Scan for the cell matching the given text and deliver its [X, Y] coordinate at center. 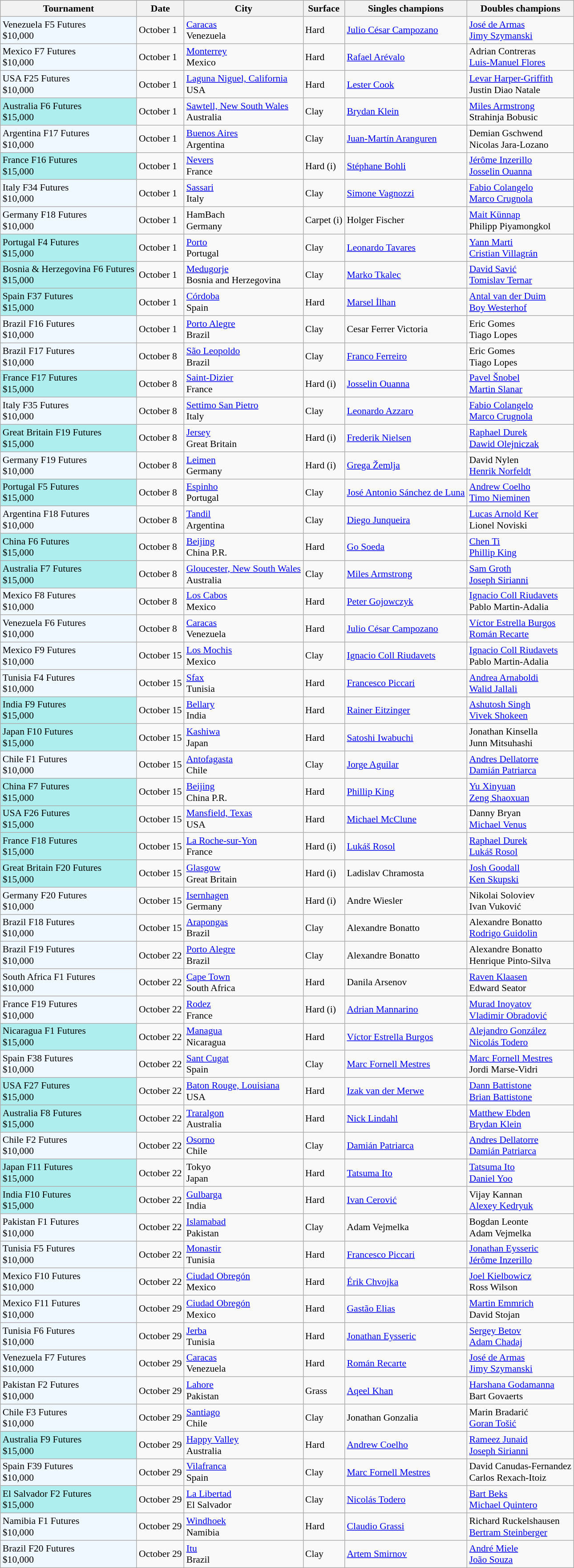
Chen Ti Phillip King [521, 547]
Bart Beks Michael Quintero [521, 1499]
Alejandro González Nicolás Todero [521, 1036]
Miles Armstrong [406, 574]
Singles champions [406, 8]
CórdobaSpain [244, 302]
Jonathan Eysseric Jérôme Inzerillo [521, 1255]
Los CabosMexico [244, 601]
MonastirTunisia [244, 1255]
Great Britain F19 Futures$15,000 [69, 438]
Chile F3 Futures$10,000 [69, 1418]
Argentina F17 Futures$10,000 [69, 139]
Izak van der Merwe [406, 1092]
GlasgowGreat Britain [244, 873]
AntofagastaChile [244, 765]
Levar Harper-Griffith Justin Diao Natale [521, 85]
Damián Patriarca [406, 1146]
Peter Gojowczyk [406, 601]
Tunisia F5 Futures$10,000 [69, 1255]
SantiagoChile [244, 1418]
Brazil F18 Futures$10,000 [69, 928]
Leonardo Azzaro [406, 411]
HamBachGermany [244, 221]
Simone Vagnozzi [406, 193]
City [244, 8]
Brazil F20 Futures$10,000 [69, 1554]
TandilArgentina [244, 520]
Raphael Durek Lukáš Rosol [521, 847]
China F7 Futures$15,000 [69, 792]
Germany F20 Futures$10,000 [69, 901]
Lucas Arnold Ker Lionel Noviski [521, 520]
IslamabadPakistan [244, 1227]
Pakistan F2 Futures$10,000 [69, 1391]
ArapongasBrazil [244, 928]
MedugorjeBosnia and Herzegovina [244, 275]
Richard Ruckelshausen Bertram Steinberger [521, 1527]
Artem Smirnov [406, 1554]
Jérôme Inzerillo Josselin Ouanna [521, 166]
Raphael Durek Dawid Olejniczak [521, 438]
Brazil F17 Futures$10,000 [69, 356]
David Canudas-Fernandez Carlos Rexach-Itoiz [521, 1472]
Buenos AiresArgentina [244, 139]
South Africa F1 Futures$10,000 [69, 982]
EspinhoPortugal [244, 492]
Grass [324, 1391]
Érik Chvojka [406, 1282]
Doubles champions [521, 8]
Nick Lindahl [406, 1118]
Matthew Ebden Brydan Klein [521, 1118]
Harshana Godamanna Bart Govaerts [521, 1391]
Spain F37 Futures$15,000 [69, 302]
Rainer Eitzinger [406, 711]
Tatsuma Ito Daniel Yoo [521, 1173]
Portugal F5 Futures$15,000 [69, 492]
IsernhagenGermany [244, 901]
Namibia F1 Futures$10,000 [69, 1527]
Vijay Kannan Alexey Kedryuk [521, 1200]
Ignacio Coll Riudavets [406, 656]
Lukáš Rosol [406, 847]
Brazil F16 Futures$10,000 [69, 329]
Miles Armstrong Strahinja Bobusic [521, 111]
Gloucester, New South WalesAustralia [244, 574]
Sant CugatSpain [244, 1064]
Pavel Šnobel Martin Slanar [521, 384]
Stéphane Bohli [406, 166]
JerseyGreat Britain [244, 438]
France F19 Futures$10,000 [69, 1010]
USA F27 Futures$15,000 [69, 1092]
David Savić Tomislav Ternar [521, 275]
Antal van der Duim Boy Westerhof [521, 302]
USA F26 Futures$15,000 [69, 819]
India F9 Futures$15,000 [69, 711]
Ivan Cerović [406, 1200]
Jonathan Kinsella Junn Mitsuhashi [521, 737]
Settimo San PietroItaly [244, 411]
Mansfield, TexasUSA [244, 819]
Portugal F4 Futures$15,000 [69, 248]
LeimenGermany [244, 466]
La LibertadEl Salvador [244, 1499]
André Miele João Souza [521, 1554]
Lester Cook [406, 85]
Jonathan Eysseric [406, 1336]
Germany F18 Futures$10,000 [69, 221]
Nicolás Todero [406, 1499]
Satoshi Iwabuchi [406, 737]
Adam Vejmelka [406, 1227]
Australia F8 Futures$15,000 [69, 1118]
ManaguaNicaragua [244, 1036]
Tatsuma Ito [406, 1173]
Chile F2 Futures$10,000 [69, 1146]
Andrew Coelho Timo Nieminen [521, 492]
Marc Fornell Mestres Jordi Marse-Vidri [521, 1064]
Australia F9 Futures$15,000 [69, 1445]
TokyoJapan [244, 1173]
La Roche-sur-YonFrance [244, 847]
José Antonio Sánchez de Luna [406, 492]
TraralgonAustralia [244, 1118]
KashiwaJapan [244, 737]
São LeopoldoBrazil [244, 356]
Spain F38 Futures$10,000 [69, 1064]
Claudio Grassi [406, 1527]
David Nylen Henrik Norfeldt [521, 466]
Víctor Estrella Burgos Román Recarte [521, 629]
Happy ValleyAustralia [244, 1445]
Saint-DizierFrance [244, 384]
Australia F6 Futures$15,000 [69, 111]
Ladislav Chramosta [406, 873]
Brazil F19 Futures$10,000 [69, 955]
Carpet (i) [324, 221]
Laguna Niguel, CaliforniaUSA [244, 85]
Román Recarte [406, 1363]
JerbaTunisia [244, 1336]
Andre Wiesler [406, 901]
Mexico F10 Futures$10,000 [69, 1282]
Raven Klaasen Edward Seator [521, 982]
Yu Xinyuan Zeng Shaoxuan [521, 792]
Mait Künnap Philipp Piyamongkol [521, 221]
Marsel İlhan [406, 302]
SassariItaly [244, 193]
Cesar Ferrer Victoria [406, 329]
Bosnia & Herzegovina F6 Futures$15,000 [69, 275]
Diego Junqueira [406, 520]
Japan F10 Futures$15,000 [69, 737]
Venezuela F5 Futures$10,000 [69, 30]
RodezFrance [244, 1010]
Frederik Nielsen [406, 438]
Pakistan F1 Futures$10,000 [69, 1227]
Mexico F7 Futures$10,000 [69, 57]
Adrian Mannarino [406, 1010]
Baton Rouge, LouisianaUSA [244, 1092]
France F18 Futures$15,000 [69, 847]
USA F25 Futures$10,000 [69, 85]
Adrian Contreras Luis-Manuel Flores [521, 57]
India F10 Futures$15,000 [69, 1200]
France F16 Futures$15,000 [69, 166]
Phillip King [406, 792]
Holger Fischer [406, 221]
Sam Groth Joseph Sirianni [521, 574]
Franco Ferreiro [406, 356]
Josselin Ouanna [406, 384]
Grega Žemlja [406, 466]
Marko Tkalec [406, 275]
Surface [324, 8]
Date [160, 8]
Tunisia F4 Futures$10,000 [69, 683]
Australia F7 Futures$15,000 [69, 574]
Italy F34 Futures$10,000 [69, 193]
Demian Gschwend Nicolas Jara-Lozano [521, 139]
Sawtell, New South WalesAustralia [244, 111]
Rameez Junaid Joseph Sirianni [521, 1445]
Aqeel Khan [406, 1391]
El Salvador F2 Futures$15,000 [69, 1499]
LahorePakistan [244, 1391]
Great Britain F20 Futures$15,000 [69, 873]
Tunisia F6 Futures$10,000 [69, 1336]
PortoPortugal [244, 248]
Alexandre Bonatto Rodrigo Guidolin [521, 928]
Danila Arsenov [406, 982]
Argentina F18 Futures$10,000 [69, 520]
Gastão Elias [406, 1309]
China F6 Futures$15,000 [69, 547]
Go Soeda [406, 547]
Andrea Arnaboldi Walid Jallali [521, 683]
Jorge Aguilar [406, 765]
Spain F39 Futures$10,000 [69, 1472]
Sergey Betov Adam Chadaj [521, 1336]
Nikolai Soloviev Ivan Vuković [521, 901]
Mexico F11 Futures$10,000 [69, 1309]
OsornoChile [244, 1146]
Mexico F8 Futures$10,000 [69, 601]
Víctor Estrella Burgos [406, 1036]
Joel Kielbowicz Ross Wilson [521, 1282]
SfaxTunisia [244, 683]
Leonardo Tavares [406, 248]
France F17 Futures$15,000 [69, 384]
Murad Inoyatov Vladimir Obradović [521, 1010]
Bogdan Leonte Adam Vejmelka [521, 1227]
Germany F19 Futures$10,000 [69, 466]
Dann Battistone Brian Battistone [521, 1092]
Josh Goodall Ken Skupski [521, 873]
Italy F35 Futures$10,000 [69, 411]
Rafael Arévalo [406, 57]
MonterreyMexico [244, 57]
Danny Bryan Michael Venus [521, 819]
Chile F1 Futures$10,000 [69, 765]
Martin Emmrich David Stojan [521, 1309]
Jonathan Gonzalia [406, 1418]
Marin Bradarić Goran Tošić [521, 1418]
GulbargaIndia [244, 1200]
Venezuela F7 Futures$10,000 [69, 1363]
VilafrancaSpain [244, 1472]
Brydan Klein [406, 111]
WindhoekNamibia [244, 1527]
Nicaragua F1 Futures$15,000 [69, 1036]
Venezuela F6 Futures$10,000 [69, 629]
Mexico F9 Futures$10,000 [69, 656]
Andrew Coelho [406, 1445]
Japan F11 Futures$15,000 [69, 1173]
BellaryIndia [244, 711]
Cape TownSouth Africa [244, 982]
ItuBrazil [244, 1554]
Tournament [69, 8]
Alexandre Bonatto Henrique Pinto-Silva [521, 955]
Juan-Martín Aranguren [406, 139]
Yann Marti Cristian Villagrán [521, 248]
Michael McClune [406, 819]
NeversFrance [244, 166]
Los MochisMexico [244, 656]
Ashutosh Singh Vivek Shokeen [521, 711]
